Pinpoint the cell where the given text exists, returning its (X, Y) midpoint coordinate. 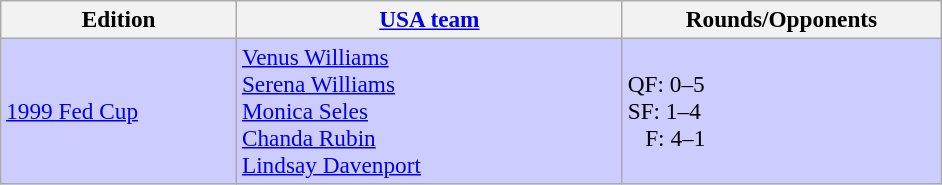
USA team (430, 19)
Venus WilliamsSerena WilliamsMonica Seles Chanda RubinLindsay Davenport (430, 111)
1999 Fed Cup (119, 111)
QF: 0–5 SF: 1–4 F: 4–1 (781, 111)
Rounds/Opponents (781, 19)
Edition (119, 19)
